Pinpoint the cell where the given text exists, returning its (X, Y) midpoint coordinate. 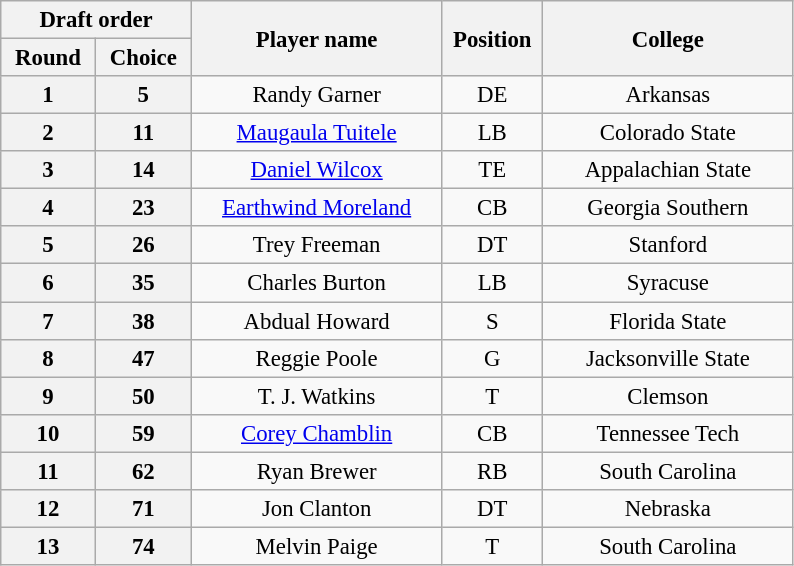
74 (143, 546)
47 (143, 358)
Randy Garner (316, 95)
Draft order (96, 20)
9 (48, 396)
DE (492, 95)
Reggie Poole (316, 358)
Nebraska (668, 509)
14 (143, 170)
23 (143, 208)
4 (48, 208)
7 (48, 321)
38 (143, 321)
Tennessee Tech (668, 433)
Charles Burton (316, 283)
Melvin Paige (316, 546)
Stanford (668, 245)
Florida State (668, 321)
2 (48, 133)
Arkansas (668, 95)
Appalachian State (668, 170)
Position (492, 38)
T. J. Watkins (316, 396)
6 (48, 283)
Player name (316, 38)
Syracuse (668, 283)
Ryan Brewer (316, 471)
59 (143, 433)
G (492, 358)
College (668, 38)
Abdual Howard (316, 321)
Georgia Southern (668, 208)
12 (48, 509)
S (492, 321)
50 (143, 396)
Maugaula Tuitele (316, 133)
35 (143, 283)
71 (143, 509)
Jacksonville State (668, 358)
RB (492, 471)
Corey Chamblin (316, 433)
Round (48, 58)
TE (492, 170)
1 (48, 95)
Earthwind Moreland (316, 208)
13 (48, 546)
62 (143, 471)
10 (48, 433)
Colorado State (668, 133)
Clemson (668, 396)
8 (48, 358)
3 (48, 170)
Trey Freeman (316, 245)
Daniel Wilcox (316, 170)
26 (143, 245)
Choice (143, 58)
Jon Clanton (316, 509)
